Return the (X, Y) coordinate for the center point of the cell that contains the specified text.  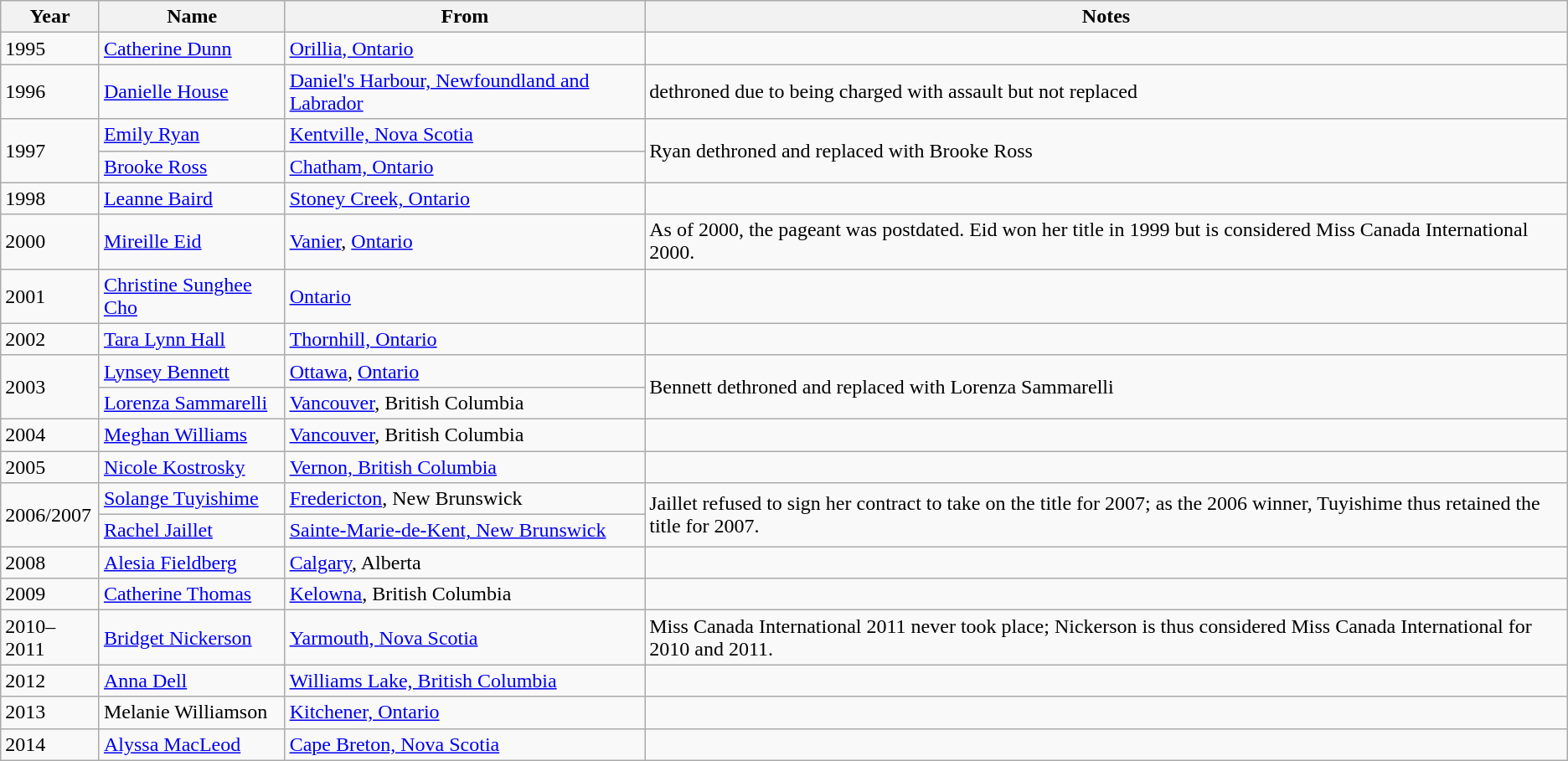
2001 (50, 296)
Leanne Baird (192, 198)
Ontario (465, 296)
From (465, 17)
Solange Tuyishime (192, 499)
Tara Lynn Hall (192, 339)
Williams Lake, British Columbia (465, 681)
Fredericton, New Brunswick (465, 499)
As of 2000, the pageant was postdated. Eid won her title in 1999 but is considered Miss Canada International 2000. (1106, 241)
Alyssa MacLeod (192, 744)
Vanier, Ontario (465, 241)
Year (50, 17)
Bridget Nickerson (192, 638)
2000 (50, 241)
Catherine Thomas (192, 594)
2005 (50, 466)
Catherine Dunn (192, 49)
Nicole Kostrosky (192, 466)
Chatham, Ontario (465, 167)
Lorenza Sammarelli (192, 403)
Meghan Williams (192, 434)
Sainte-Marie-de-Kent, New Brunswick (465, 531)
Notes (1106, 17)
Cape Breton, Nova Scotia (465, 744)
1995 (50, 49)
2013 (50, 712)
Thornhill, Ontario (465, 339)
1998 (50, 198)
Calgary, Alberta (465, 563)
2008 (50, 563)
Kitchener, Ontario (465, 712)
2003 (50, 387)
Melanie Williamson (192, 712)
Christine Sunghee Cho (192, 296)
2009 (50, 594)
Kelowna, British Columbia (465, 594)
2004 (50, 434)
Ryan dethroned and replaced with Brooke Ross (1106, 151)
Lynsey Bennett (192, 371)
Vernon, British Columbia (465, 466)
2002 (50, 339)
Daniel's Harbour, Newfoundland and Labrador (465, 92)
Anna Dell (192, 681)
Stoney Creek, Ontario (465, 198)
Bennett dethroned and replaced with Lorenza Sammarelli (1106, 387)
2014 (50, 744)
Jaillet refused to sign her contract to take on the title for 2007; as the 2006 winner, Tuyishime thus retained the title for 2007. (1106, 515)
2006/2007 (50, 515)
Danielle House (192, 92)
2012 (50, 681)
dethroned due to being charged with assault but not replaced (1106, 92)
Miss Canada International 2011 never took place; Nickerson is thus considered Miss Canada International for 2010 and 2011. (1106, 638)
Orillia, Ontario (465, 49)
Ottawa, Ontario (465, 371)
Brooke Ross (192, 167)
Emily Ryan (192, 135)
Rachel Jaillet (192, 531)
Yarmouth, Nova Scotia (465, 638)
1997 (50, 151)
Alesia Fieldberg (192, 563)
Name (192, 17)
2010–2011 (50, 638)
Mireille Eid (192, 241)
1996 (50, 92)
Kentville, Nova Scotia (465, 135)
